Output the [X, Y] coordinate of the center of the cell containing the given text.  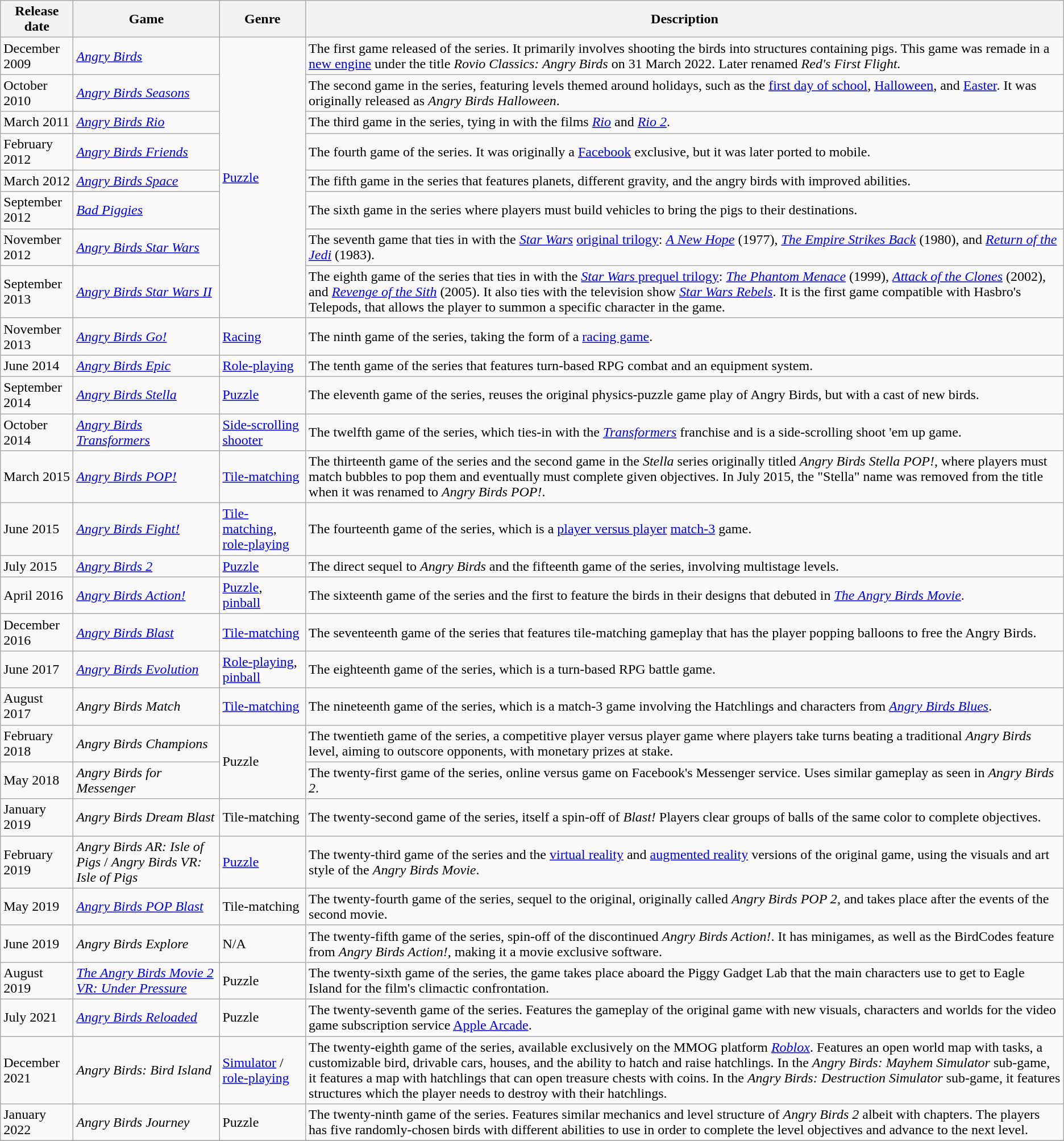
Angry Birds [147, 56]
Release date [37, 19]
August 2019 [37, 980]
Racing [263, 337]
Game [147, 19]
December 2021 [37, 1070]
October 2014 [37, 432]
Angry Birds Go! [147, 337]
Genre [263, 19]
September 2012 [37, 210]
Angry Birds Star Wars II [147, 292]
Description [685, 19]
Angry Birds: Bird Island [147, 1070]
The fifth game in the series that features planets, different gravity, and the angry birds with improved abilities. [685, 181]
September 2013 [37, 292]
The third game in the series, tying in with the films Rio and Rio 2. [685, 122]
Role-playing [263, 366]
The tenth game of the series that features turn-based RPG combat and an equipment system. [685, 366]
October 2010 [37, 93]
The direct sequel to Angry Birds and the fifteenth game of the series, involving multistage levels. [685, 566]
Angry Birds Fight! [147, 529]
Puzzle, pinball [263, 596]
Angry Birds Reloaded [147, 1018]
June 2017 [37, 670]
December 2016 [37, 632]
March 2015 [37, 477]
Angry Birds Journey [147, 1122]
May 2018 [37, 780]
August 2017 [37, 706]
The twelfth game of the series, which ties-in with the Transformers franchise and is a side-scrolling shoot 'em up game. [685, 432]
Angry Birds POP Blast [147, 906]
Side-scrolling shooter [263, 432]
The nineteenth game of the series, which is a match-3 game involving the Hatchlings and characters from Angry Birds Blues. [685, 706]
November 2013 [37, 337]
The ninth game of the series, taking the form of a racing game. [685, 337]
March 2011 [37, 122]
The twenty-second game of the series, itself a spin-off of Blast! Players clear groups of balls of the same color to complete objectives. [685, 818]
November 2012 [37, 247]
Angry Birds Space [147, 181]
Angry Birds for Messenger [147, 780]
Bad Piggies [147, 210]
Angry Birds Match [147, 706]
June 2014 [37, 366]
June 2015 [37, 529]
The Angry Birds Movie 2 VR: Under Pressure [147, 980]
Angry Birds Dream Blast [147, 818]
Angry Birds AR: Isle of Pigs / Angry Birds VR: Isle of Pigs [147, 862]
May 2019 [37, 906]
February 2019 [37, 862]
N/A [263, 944]
January 2022 [37, 1122]
March 2012 [37, 181]
The seventh game that ties in with the Star Wars original trilogy: A New Hope (1977), The Empire Strikes Back (1980), and Return of the Jedi (1983). [685, 247]
The eighteenth game of the series, which is a turn-based RPG battle game. [685, 670]
Angry Birds Friends [147, 151]
September 2014 [37, 395]
Angry Birds Action! [147, 596]
Angry Birds Transformers [147, 432]
February 2018 [37, 744]
Angry Birds Seasons [147, 93]
Angry Birds Champions [147, 744]
December 2009 [37, 56]
The fourth game of the series. It was originally a Facebook exclusive, but it was later ported to mobile. [685, 151]
The twenty-first game of the series, online versus game on Facebook's Messenger service. Uses similar gameplay as seen in Angry Birds 2. [685, 780]
Role-playing, pinball [263, 670]
Angry Birds 2 [147, 566]
Angry Birds Rio [147, 122]
February 2012 [37, 151]
The seventeenth game of the series that features tile-matching gameplay that has the player popping balloons to free the Angry Birds. [685, 632]
Tile-matching, role-playing [263, 529]
Angry Birds Epic [147, 366]
Angry Birds POP! [147, 477]
Angry Birds Star Wars [147, 247]
Angry Birds Stella [147, 395]
The sixth game in the series where players must build vehicles to bring the pigs to their destinations. [685, 210]
The sixteenth game of the series and the first to feature the birds in their designs that debuted in The Angry Birds Movie. [685, 596]
Simulator / role-playing [263, 1070]
July 2015 [37, 566]
Angry Birds Explore [147, 944]
Angry Birds Blast [147, 632]
July 2021 [37, 1018]
Angry Birds Evolution [147, 670]
January 2019 [37, 818]
June 2019 [37, 944]
The fourteenth game of the series, which is a player versus player match-3 game. [685, 529]
April 2016 [37, 596]
The eleventh game of the series, reuses the original physics-puzzle game play of Angry Birds, but with a cast of new birds. [685, 395]
